Identify which cell holds the provided text, then report its (X, Y) central coordinate. 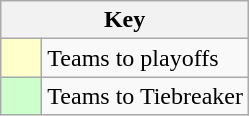
Teams to Tiebreaker (146, 96)
Key (125, 20)
Teams to playoffs (146, 58)
